Search for the cell housing the specified text and yield its (x, y) center coordinate. 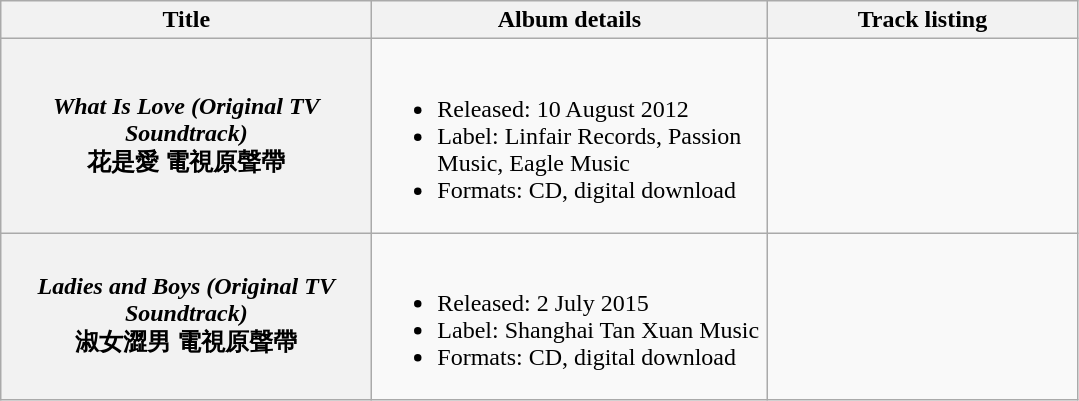
Released: 2 July 2015Label: Shanghai Tan Xuan MusicFormats: CD, digital download (570, 316)
Title (186, 20)
Released: 10 August 2012Label: Linfair Records, Passion Music, Eagle MusicFormats: CD, digital download (570, 136)
Track listing (922, 20)
Ladies and Boys (Original TV Soundtrack) 淑女澀男 電視原聲帶 (186, 316)
What Is Love (Original TV Soundtrack) 花是愛 電視原聲帶 (186, 136)
Album details (570, 20)
